Scan for the cell matching the given text and deliver its (X, Y) coordinate at center. 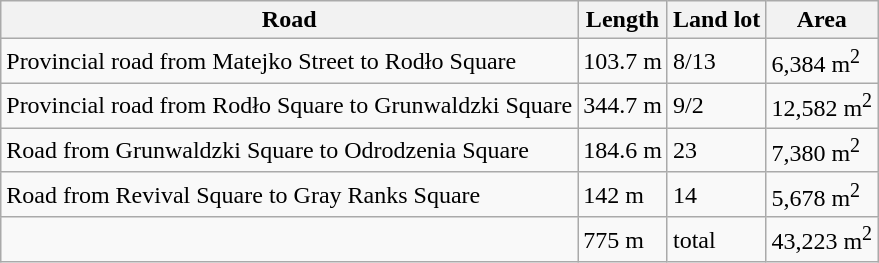
12,582 m2 (822, 106)
Provincial road from Rodło Square to Grunwaldzki Square (290, 106)
Land lot (716, 20)
344.7 m (623, 106)
Length (623, 20)
6,384 m2 (822, 62)
Road (290, 20)
775 m (623, 240)
5,678 m2 (822, 194)
Area (822, 20)
Road from Grunwaldzki Square to Odrodzenia Square (290, 150)
142 m (623, 194)
184.6 m (623, 150)
Road from Revival Square to Gray Ranks Square (290, 194)
9/2 (716, 106)
7,380 m2 (822, 150)
total (716, 240)
Provincial road from Matejko Street to Rodło Square (290, 62)
23 (716, 150)
103.7 m (623, 62)
14 (716, 194)
43,223 m2 (822, 240)
8/13 (716, 62)
